Extract the (x, y) coordinate from the center of the cell holding the provided text.  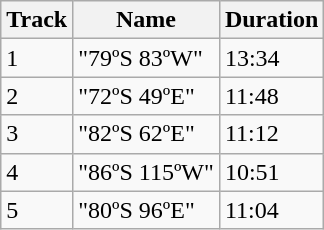
Name (146, 20)
"79ºS 83ºW" (146, 58)
1 (37, 58)
11:04 (271, 210)
"72ºS 49ºE" (146, 96)
10:51 (271, 172)
5 (37, 210)
3 (37, 134)
Track (37, 20)
4 (37, 172)
2 (37, 96)
11:12 (271, 134)
13:34 (271, 58)
"80ºS 96ºE" (146, 210)
"82ºS 62ºE" (146, 134)
Duration (271, 20)
"86ºS 115ºW" (146, 172)
11:48 (271, 96)
